Pinpoint the cell where the given text exists, returning its (X, Y) midpoint coordinate. 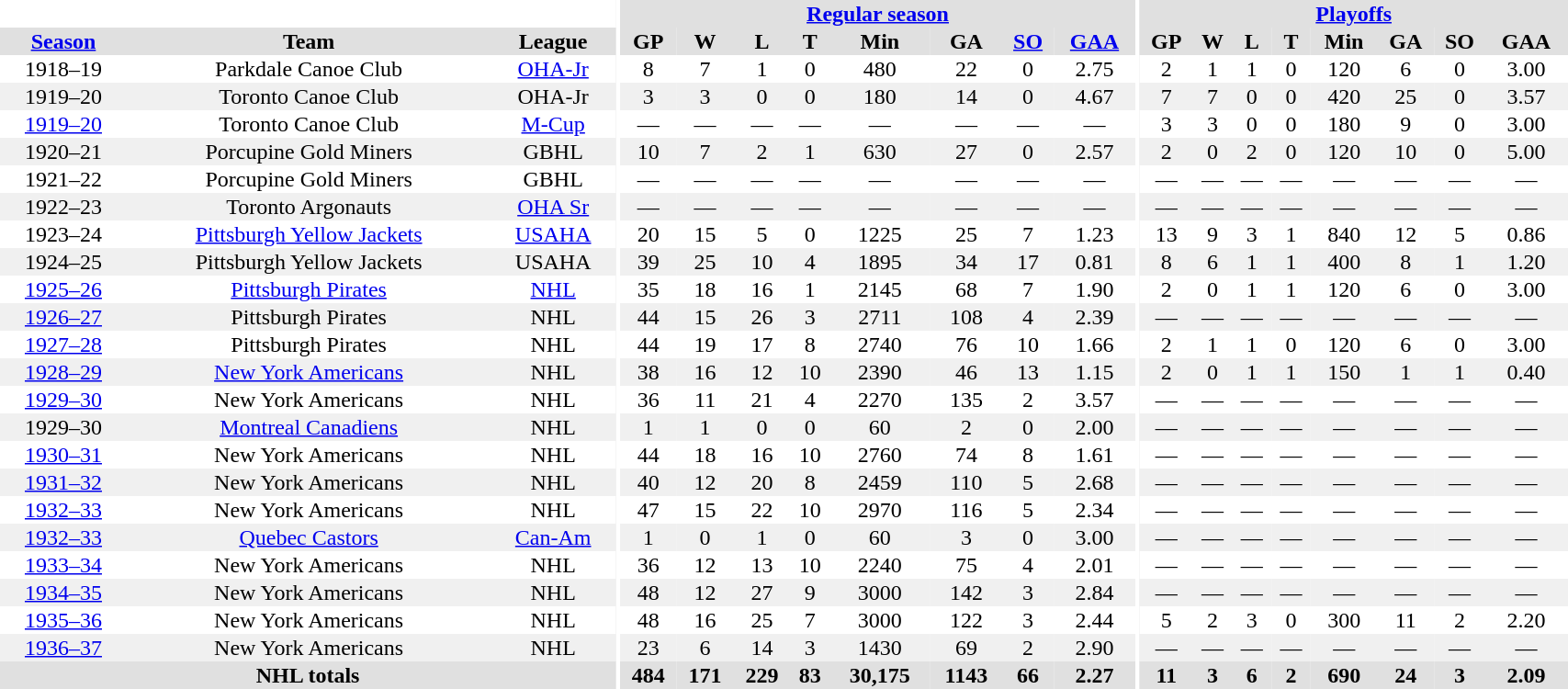
1.90 (1095, 289)
Team (309, 41)
2270 (880, 400)
0.40 (1527, 372)
66 (1028, 675)
2.68 (1095, 482)
34 (966, 262)
1931–32 (63, 482)
21 (762, 400)
46 (966, 372)
1926–27 (63, 317)
1.61 (1095, 455)
19 (705, 344)
M-Cup (553, 124)
116 (966, 510)
35 (649, 289)
1930–31 (63, 455)
23 (649, 648)
1143 (966, 675)
840 (1344, 234)
4.67 (1095, 96)
0.86 (1527, 234)
68 (966, 289)
Regular season (878, 14)
Can-Am (553, 537)
1430 (880, 648)
75 (966, 565)
Toronto Argonauts (309, 207)
690 (1344, 675)
1927–28 (63, 344)
1924–25 (63, 262)
2.01 (1095, 565)
OHA Sr (553, 207)
300 (1344, 620)
1.66 (1095, 344)
1921–22 (63, 179)
1.23 (1095, 234)
24 (1405, 675)
NHL totals (308, 675)
2.44 (1095, 620)
2760 (880, 455)
40 (649, 482)
1923–24 (63, 234)
83 (810, 675)
229 (762, 675)
0.81 (1095, 262)
2390 (880, 372)
2711 (880, 317)
1918–19 (63, 69)
2.00 (1095, 427)
135 (966, 400)
2.20 (1527, 620)
484 (649, 675)
1.20 (1527, 262)
630 (880, 152)
Parkdale Canoe Club (309, 69)
2.90 (1095, 648)
2970 (880, 510)
76 (966, 344)
420 (1344, 96)
110 (966, 482)
Playoffs (1354, 14)
2.39 (1095, 317)
1.15 (1095, 372)
5.00 (1527, 152)
74 (966, 455)
1933–34 (63, 565)
1925–26 (63, 289)
2.27 (1095, 675)
2.34 (1095, 510)
400 (1344, 262)
2740 (880, 344)
30,175 (880, 675)
1922–23 (63, 207)
2459 (880, 482)
Montreal Canadiens (309, 427)
2.09 (1527, 675)
108 (966, 317)
38 (649, 372)
171 (705, 675)
2.57 (1095, 152)
2240 (880, 565)
1920–21 (63, 152)
47 (649, 510)
2.84 (1095, 593)
1935–36 (63, 620)
1936–37 (63, 648)
122 (966, 620)
150 (1344, 372)
1895 (880, 262)
League (553, 41)
1225 (880, 234)
Season (63, 41)
39 (649, 262)
26 (762, 317)
480 (880, 69)
2145 (880, 289)
2.75 (1095, 69)
142 (966, 593)
69 (966, 648)
Quebec Castors (309, 537)
1934–35 (63, 593)
1928–29 (63, 372)
